Find where the given text appears and provide that cell's center as [x, y] coordinate. 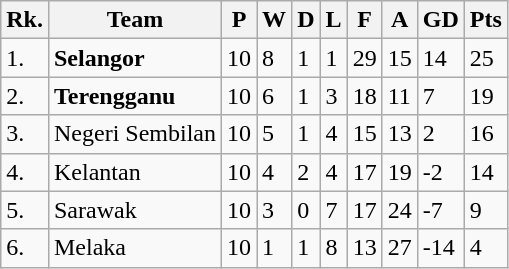
0 [306, 210]
P [240, 20]
D [306, 20]
1. [25, 58]
Rk. [25, 20]
Kelantan [134, 172]
W [274, 20]
2. [25, 96]
L [334, 20]
Melaka [134, 248]
27 [400, 248]
5. [25, 210]
A [400, 20]
-14 [440, 248]
GD [440, 20]
-2 [440, 172]
3. [25, 134]
24 [400, 210]
Team [134, 20]
11 [400, 96]
Sarawak [134, 210]
Terengganu [134, 96]
9 [486, 210]
29 [364, 58]
Negeri Sembilan [134, 134]
16 [486, 134]
Pts [486, 20]
F [364, 20]
4. [25, 172]
6. [25, 248]
-7 [440, 210]
18 [364, 96]
6 [274, 96]
5 [274, 134]
Selangor [134, 58]
25 [486, 58]
